For the text-containing cell, return its midpoint in (x, y) coordinate format. 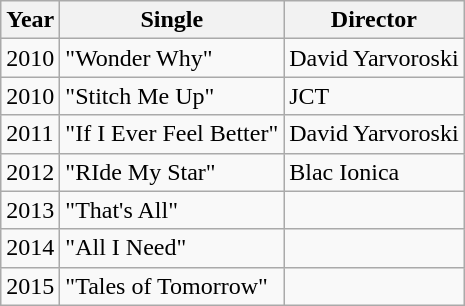
"That's All" (172, 210)
"Tales of Tomorrow" (172, 286)
Director (374, 20)
2014 (30, 248)
"Wonder Why" (172, 58)
2011 (30, 134)
2012 (30, 172)
"All I Need" (172, 248)
Year (30, 20)
"RIde My Star" (172, 172)
Single (172, 20)
JCT (374, 96)
"Stitch Me Up" (172, 96)
"If I Ever Feel Better" (172, 134)
2015 (30, 286)
Blac Ionica (374, 172)
2013 (30, 210)
